Pinpoint the cell where the given text exists, returning its [x, y] midpoint coordinate. 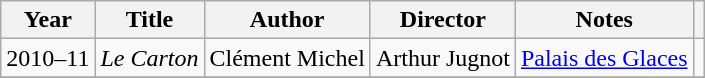
Author [287, 20]
Clément Michel [287, 58]
Year [48, 20]
Arthur Jugnot [442, 58]
2010–11 [48, 58]
Notes [604, 20]
Palais des Glaces [604, 58]
Director [442, 20]
Title [150, 20]
Le Carton [150, 58]
